Determine the (X, Y) coordinate at the center of the cell enclosing the given text.  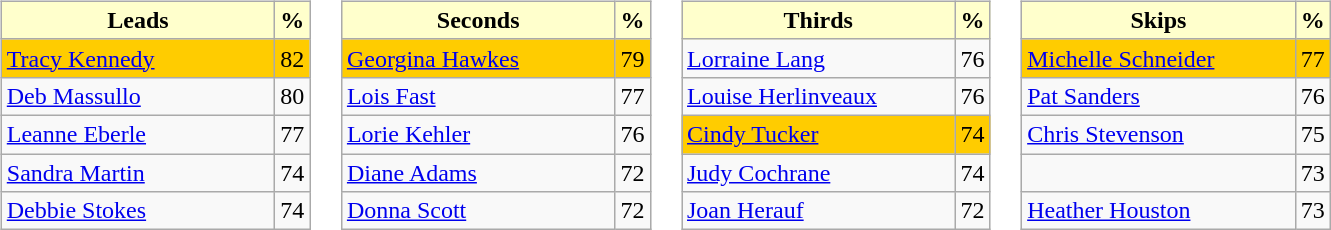
Heather Houston (1159, 211)
Thirds (819, 20)
79 (632, 58)
Tracy Kennedy (138, 58)
Leanne Eberle (138, 134)
Lorraine Lang (819, 58)
Diane Adams (478, 173)
Skips (1159, 20)
Lorie Kehler (478, 134)
Debbie Stokes (138, 211)
Georgina Hawkes (478, 58)
Pat Sanders (1159, 96)
Seconds (478, 20)
Sandra Martin (138, 173)
Donna Scott (478, 211)
Judy Cochrane (819, 173)
Michelle Schneider (1159, 58)
Deb Massullo (138, 96)
82 (292, 58)
Louise Herlinveaux (819, 96)
Lois Fast (478, 96)
Joan Herauf (819, 211)
80 (292, 96)
Chris Stevenson (1159, 134)
Leads (138, 20)
75 (1312, 134)
Cindy Tucker (819, 134)
